Return (x, y) of the center of cell containing provided text 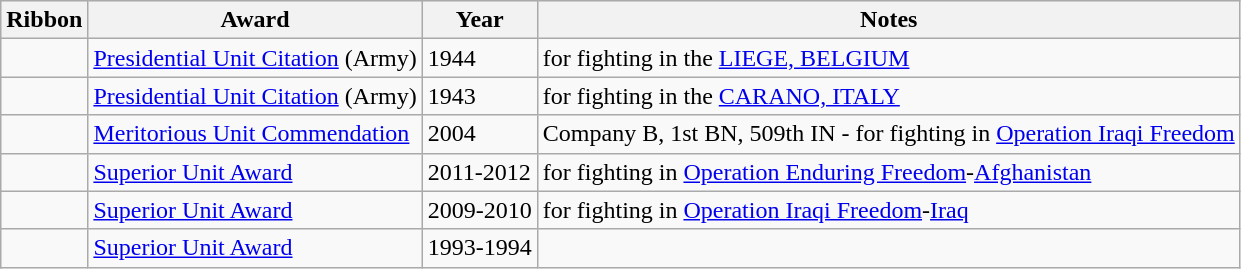
Company B, 1st BN, 509th IN - for fighting in Operation Iraqi Freedom (888, 134)
Meritorious Unit Commendation (255, 134)
Year (480, 20)
Notes (888, 20)
Award (255, 20)
1944 (480, 58)
2009-2010 (480, 210)
for fighting in the LIEGE, BELGIUM (888, 58)
2011-2012 (480, 172)
2004 (480, 134)
1943 (480, 96)
for fighting in the CARANO, ITALY (888, 96)
Ribbon (44, 20)
for fighting in Operation Iraqi Freedom-Iraq (888, 210)
1993-1994 (480, 248)
for fighting in Operation Enduring Freedom-Afghanistan (888, 172)
